Return the [x, y] coordinate for the center point of the cell that contains the specified text.  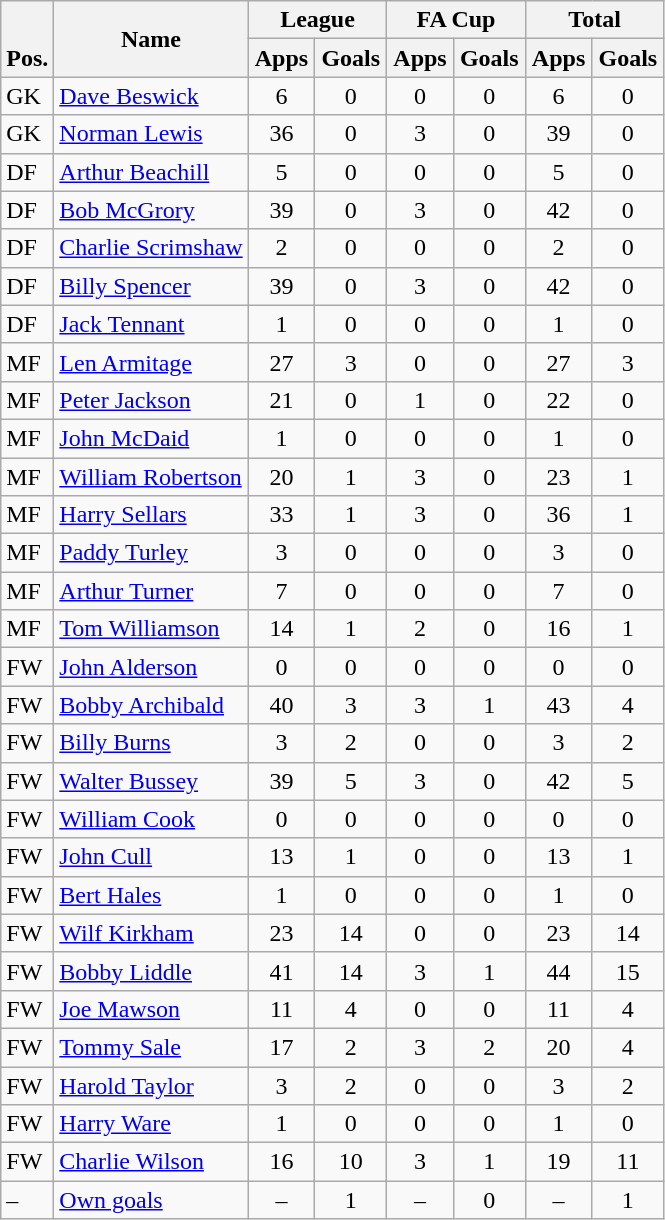
21 [282, 400]
Harry Ware [151, 1124]
41 [282, 971]
Peter Jackson [151, 400]
19 [558, 1162]
Tom Williamson [151, 629]
Billy Spencer [151, 286]
Tommy Sale [151, 1047]
Bob McGrory [151, 210]
Charlie Scrimshaw [151, 248]
Bobby Archibald [151, 705]
Own goals [151, 1200]
Harry Sellars [151, 515]
FA Cup [456, 20]
William Robertson [151, 477]
Walter Bussey [151, 781]
Harold Taylor [151, 1085]
15 [628, 971]
Len Armitage [151, 362]
10 [351, 1162]
Total [594, 20]
40 [282, 705]
Jack Tennant [151, 324]
Wilf Kirkham [151, 933]
Pos. [28, 39]
Arthur Beachill [151, 172]
Billy Burns [151, 743]
44 [558, 971]
17 [282, 1047]
33 [282, 515]
22 [558, 400]
Name [151, 39]
William Cook [151, 819]
Paddy Turley [151, 553]
Dave Beswick [151, 96]
John Cull [151, 857]
Arthur Turner [151, 591]
Joe Mawson [151, 1009]
John Alderson [151, 667]
43 [558, 705]
Norman Lewis [151, 134]
John McDaid [151, 438]
Bert Hales [151, 895]
Charlie Wilson [151, 1162]
League [318, 20]
Bobby Liddle [151, 971]
